Return the [X, Y] coordinate for the center point of the cell that contains the specified text.  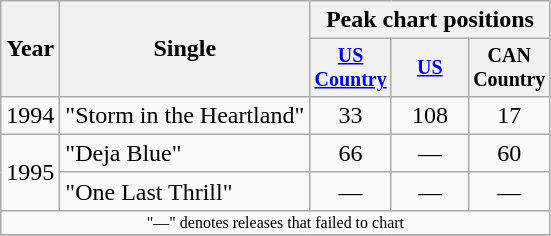
Single [185, 49]
1994 [30, 115]
"Storm in the Heartland" [185, 115]
CAN Country [509, 68]
66 [351, 153]
"Deja Blue" [185, 153]
Year [30, 49]
"One Last Thrill" [185, 191]
33 [351, 115]
108 [430, 115]
US Country [351, 68]
17 [509, 115]
60 [509, 153]
Peak chart positions [430, 20]
"—" denotes releases that failed to chart [276, 222]
1995 [30, 172]
US [430, 68]
